Find where the given text appears and provide that cell's center as (X, Y) coordinate. 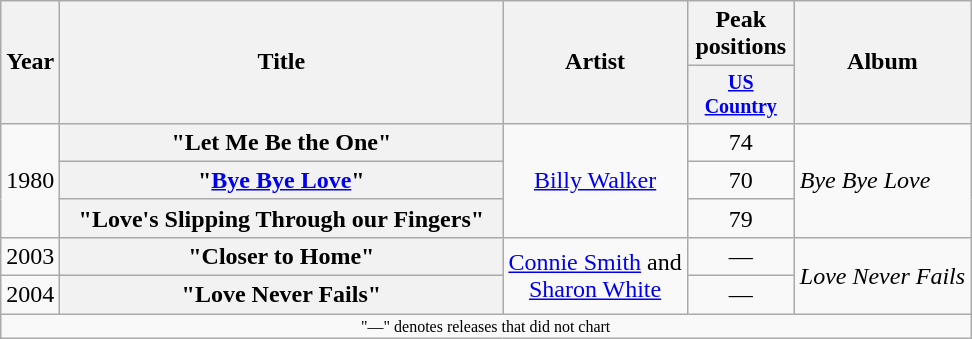
"Let Me Be the One" (282, 142)
"Bye Bye Love" (282, 180)
Artist (595, 62)
"Love Never Fails" (282, 295)
US Country (740, 94)
79 (740, 218)
1980 (30, 180)
"—" denotes releases that did not chart (486, 326)
70 (740, 180)
Year (30, 62)
Album (882, 62)
Title (282, 62)
2004 (30, 295)
74 (740, 142)
"Closer to Home" (282, 256)
Bye Bye Love (882, 180)
"Love's Slipping Through our Fingers" (282, 218)
Billy Walker (595, 180)
Connie Smith andSharon White (595, 275)
Peak positions (740, 34)
Love Never Fails (882, 275)
2003 (30, 256)
